Output the (x, y) coordinate of the center of the cell containing the given text.  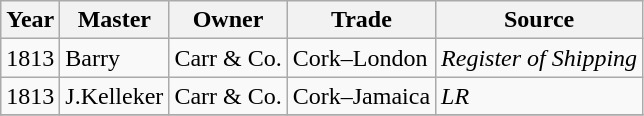
Barry (114, 58)
Owner (228, 20)
Trade (361, 20)
Register of Shipping (540, 58)
Year (30, 20)
Cork–London (361, 58)
J.Kelleker (114, 96)
Cork–Jamaica (361, 96)
LR (540, 96)
Master (114, 20)
Source (540, 20)
